Detect which cell encompasses the target text, then output its (X, Y) center coordinate. 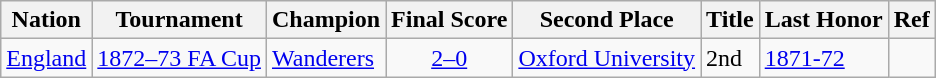
Ref (912, 20)
Oxford University (607, 58)
1871-72 (824, 58)
Last Honor (824, 20)
Title (730, 20)
Tournament (180, 20)
Champion (326, 20)
Nation (46, 20)
England (46, 58)
Second Place (607, 20)
1872–73 FA Cup (180, 58)
Wanderers (326, 58)
2nd (730, 58)
2–0 (450, 58)
Final Score (450, 20)
